Locate the cell with the specified text and output its (X, Y) center coordinate. 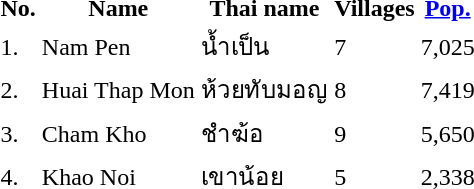
8 (374, 90)
Huai Thap Mon (118, 90)
ห้วยทับมอญ (264, 90)
น้ำเป็น (264, 46)
Nam Pen (118, 46)
ชำฆ้อ (264, 133)
7 (374, 46)
Cham Kho (118, 133)
9 (374, 133)
